Detect which cell encompasses the target text, then output its (x, y) center coordinate. 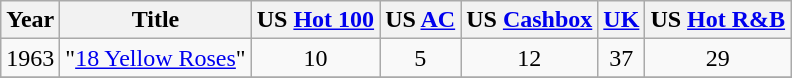
1963 (30, 58)
US Hot 100 (315, 20)
5 (420, 58)
Title (156, 20)
US Hot R&B (718, 20)
29 (718, 58)
Year (30, 20)
37 (622, 58)
12 (530, 58)
UK (622, 20)
10 (315, 58)
US AC (420, 20)
"18 Yellow Roses" (156, 58)
US Cashbox (530, 20)
